Find where the given text appears and provide that cell's center as (X, Y) coordinate. 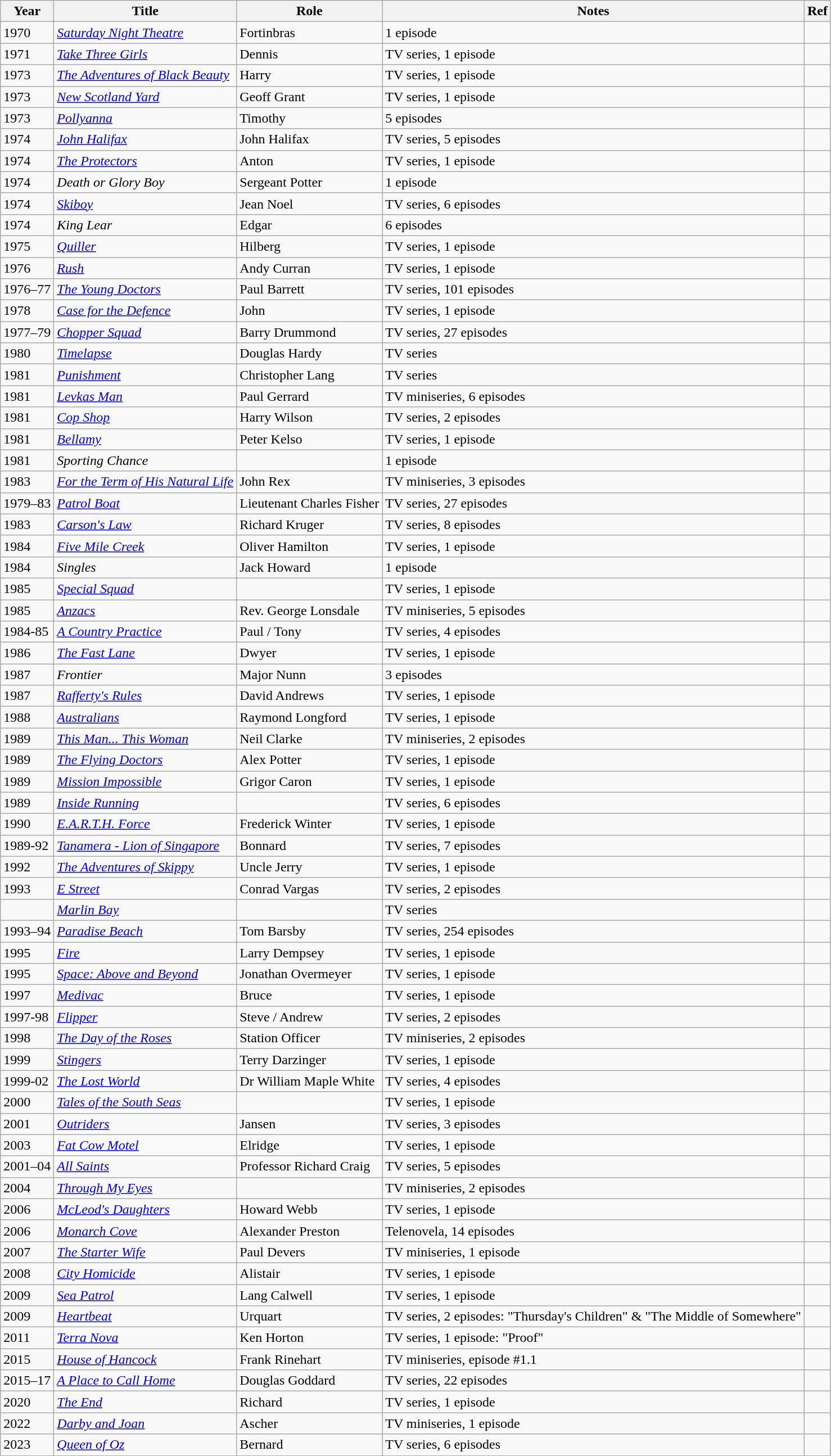
Andy Curran (309, 268)
House of Hancock (145, 1359)
Anton (309, 161)
Carson's Law (145, 524)
Ken Horton (309, 1338)
Paul Gerrard (309, 396)
Paul / Tony (309, 632)
TV miniseries, 6 episodes (594, 396)
Bellamy (145, 439)
Grigor Caron (309, 781)
The Protectors (145, 161)
1999-02 (27, 1081)
Darby and Joan (145, 1423)
Flipper (145, 1017)
Tom Barsby (309, 931)
Chopper Squad (145, 332)
TV series, 2 episodes: "Thursday's Children" & "The Middle of Somewhere" (594, 1317)
King Lear (145, 225)
The Day of the Roses (145, 1038)
David Andrews (309, 696)
John (309, 311)
Geoff Grant (309, 97)
TV series, 101 episodes (594, 290)
Christopher Lang (309, 375)
1978 (27, 311)
Lang Calwell (309, 1295)
Terra Nova (145, 1338)
Outriders (145, 1124)
Barry Drummond (309, 332)
1993–94 (27, 931)
TV series, 22 episodes (594, 1381)
Douglas Goddard (309, 1381)
Neil Clarke (309, 739)
1999 (27, 1060)
McLeod's Daughters (145, 1209)
Role (309, 11)
Marlin Bay (145, 910)
Professor Richard Craig (309, 1166)
Hilberg (309, 246)
Saturday Night Theatre (145, 33)
Case for the Defence (145, 311)
E Street (145, 888)
Five Mile Creek (145, 546)
The Adventures of Skippy (145, 867)
Ascher (309, 1423)
Skiboy (145, 204)
Frederick Winter (309, 824)
2001–04 (27, 1166)
TV miniseries, 3 episodes (594, 482)
Heartbeat (145, 1317)
Inside Running (145, 803)
Frontier (145, 675)
All Saints (145, 1166)
The Young Doctors (145, 290)
Harry Wilson (309, 418)
This Man... This Woman (145, 739)
Fat Cow Motel (145, 1145)
Stingers (145, 1060)
1998 (27, 1038)
1980 (27, 354)
Lieutenant Charles Fisher (309, 503)
Monarch Cove (145, 1231)
Singles (145, 567)
The Fast Lane (145, 653)
Frank Rinehart (309, 1359)
Rafferty's Rules (145, 696)
1986 (27, 653)
Alex Potter (309, 760)
2011 (27, 1338)
City Homicide (145, 1273)
TV miniseries, 5 episodes (594, 610)
Conrad Vargas (309, 888)
Sea Patrol (145, 1295)
Queen of Oz (145, 1445)
Howard Webb (309, 1209)
2015–17 (27, 1381)
Uncle Jerry (309, 867)
1971 (27, 54)
Paul Barrett (309, 290)
Cop Shop (145, 418)
1988 (27, 717)
2008 (27, 1273)
2015 (27, 1359)
Jonathan Overmeyer (309, 974)
2022 (27, 1423)
The End (145, 1402)
2001 (27, 1124)
Paradise Beach (145, 931)
Sporting Chance (145, 460)
Mission Impossible (145, 781)
TV series, 7 episodes (594, 845)
Title (145, 11)
The Lost World (145, 1081)
TV miniseries, episode #1.1 (594, 1359)
Patrol Boat (145, 503)
Edgar (309, 225)
TV series, 1 episode: "Proof" (594, 1338)
Pollyanna (145, 118)
Oliver Hamilton (309, 546)
The Flying Doctors (145, 760)
1970 (27, 33)
Jansen (309, 1124)
John Rex (309, 482)
1990 (27, 824)
1997 (27, 996)
2007 (27, 1252)
Urquart (309, 1317)
1992 (27, 867)
A Place to Call Home (145, 1381)
TV series, 254 episodes (594, 931)
Quiller (145, 246)
Raymond Longford (309, 717)
1984-85 (27, 632)
1975 (27, 246)
Major Nunn (309, 675)
Through My Eyes (145, 1188)
2000 (27, 1102)
1989-92 (27, 845)
Timothy (309, 118)
Bonnard (309, 845)
Notes (594, 11)
1997-98 (27, 1017)
Levkas Man (145, 396)
Terry Darzinger (309, 1060)
2023 (27, 1445)
Medivac (145, 996)
Anzacs (145, 610)
Rush (145, 268)
TV series, 8 episodes (594, 524)
Fire (145, 953)
A Country Practice (145, 632)
Richard Kruger (309, 524)
Paul Devers (309, 1252)
5 episodes (594, 118)
Bernard (309, 1445)
E.A.R.T.H. Force (145, 824)
Telenovela, 14 episodes (594, 1231)
2003 (27, 1145)
Australians (145, 717)
Dwyer (309, 653)
New Scotland Yard (145, 97)
The Starter Wife (145, 1252)
3 episodes (594, 675)
Year (27, 11)
1977–79 (27, 332)
Death or Glory Boy (145, 182)
Jack Howard (309, 567)
Tanamera - Lion of Singapore (145, 845)
Ref (818, 11)
2020 (27, 1402)
The Adventures of Black Beauty (145, 75)
Larry Dempsey (309, 953)
Jean Noel (309, 204)
Harry (309, 75)
1979–83 (27, 503)
Special Squad (145, 589)
Punishment (145, 375)
6 episodes (594, 225)
For the Term of His Natural Life (145, 482)
Rev. George Lonsdale (309, 610)
Peter Kelso (309, 439)
Dr William Maple White (309, 1081)
1976–77 (27, 290)
Steve / Andrew (309, 1017)
Take Three Girls (145, 54)
Dennis (309, 54)
Station Officer (309, 1038)
Bruce (309, 996)
1993 (27, 888)
Elridge (309, 1145)
Douglas Hardy (309, 354)
Tales of the South Seas (145, 1102)
Alistair (309, 1273)
TV series, 3 episodes (594, 1124)
2004 (27, 1188)
Space: Above and Beyond (145, 974)
Alexander Preston (309, 1231)
Fortinbras (309, 33)
1976 (27, 268)
Richard (309, 1402)
Timelapse (145, 354)
Sergeant Potter (309, 182)
